Extract the [X, Y] coordinate from the center of the cell holding the provided text.  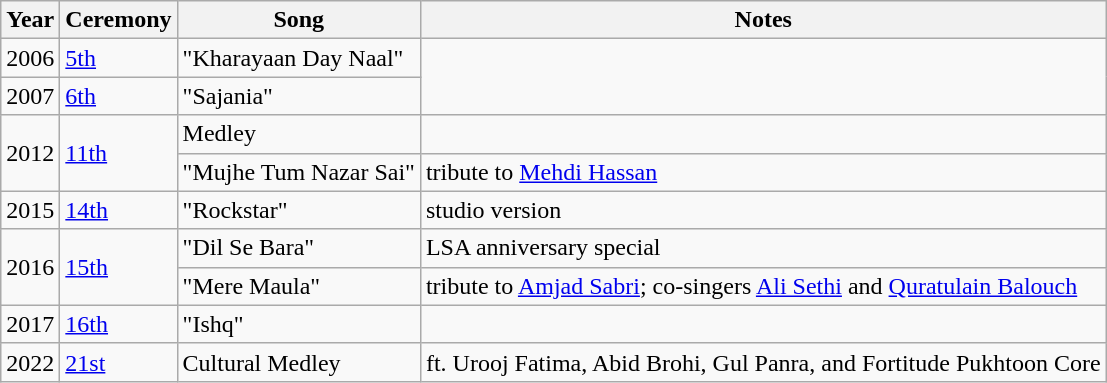
tribute to Amjad Sabri; co-singers Ali Sethi and Quratulain Balouch [763, 286]
"Dil Se Bara" [298, 248]
2022 [30, 362]
2007 [30, 96]
2017 [30, 324]
Medley [298, 134]
"Sajania" [298, 96]
studio version [763, 210]
5th [118, 58]
16th [118, 324]
"Rockstar" [298, 210]
Song [298, 20]
2012 [30, 153]
"Ishq" [298, 324]
2015 [30, 210]
11th [118, 153]
21st [118, 362]
"Mujhe Tum Nazar Sai" [298, 172]
tribute to Mehdi Hassan [763, 172]
LSA anniversary special [763, 248]
2006 [30, 58]
6th [118, 96]
Ceremony [118, 20]
Year [30, 20]
2016 [30, 267]
"Kharayaan Day Naal" [298, 58]
Notes [763, 20]
15th [118, 267]
ft. Urooj Fatima, Abid Brohi, Gul Panra, and Fortitude Pukhtoon Core [763, 362]
Cultural Medley [298, 362]
14th [118, 210]
"Mere Maula" [298, 286]
